Extract the [x, y] coordinate from the center of the cell holding the provided text.  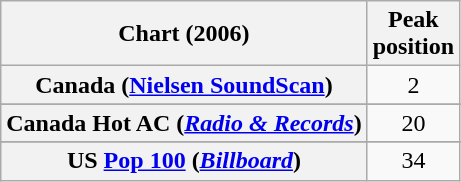
Peakposition [413, 34]
Chart (2006) [184, 34]
US Pop 100 (Billboard) [184, 161]
Canada (Nielsen SoundScan) [184, 85]
20 [413, 123]
2 [413, 85]
34 [413, 161]
Canada Hot AC (Radio & Records) [184, 123]
